Provide the (X, Y) coordinate of the cell's center where the given text is located.  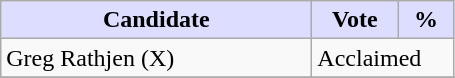
% (426, 20)
Vote (355, 20)
Acclaimed (383, 58)
Candidate (156, 20)
Greg Rathjen (X) (156, 58)
